For the text-containing cell, return its midpoint in (X, Y) coordinate format. 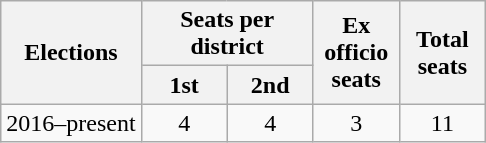
Seats per district (227, 34)
Total seats (442, 52)
2016–present (71, 123)
1st (184, 85)
11 (442, 123)
Elections (71, 52)
3 (356, 123)
2nd (270, 85)
Ex officio seats (356, 52)
